Scan for the cell matching the given text and deliver its [X, Y] coordinate at center. 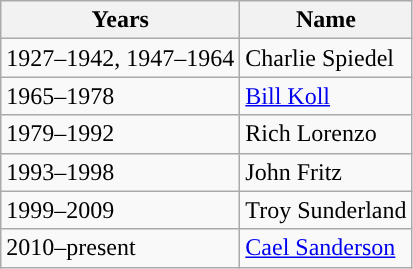
Name [326, 20]
Troy Sunderland [326, 210]
1979–1992 [120, 134]
Cael Sanderson [326, 248]
1999–2009 [120, 210]
1965–1978 [120, 96]
Bill Koll [326, 96]
2010–present [120, 248]
Rich Lorenzo [326, 134]
Years [120, 20]
1993–1998 [120, 172]
John Fritz [326, 172]
Charlie Spiedel [326, 58]
1927–1942, 1947–1964 [120, 58]
